Extract the [x, y] coordinate from the center of the cell holding the provided text.  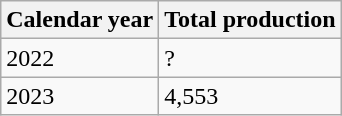
2023 [80, 96]
Total production [250, 20]
Calendar year [80, 20]
4,553 [250, 96]
? [250, 58]
2022 [80, 58]
